Capture the cell that displays the provided text and extract its [X, Y] central coordinate. 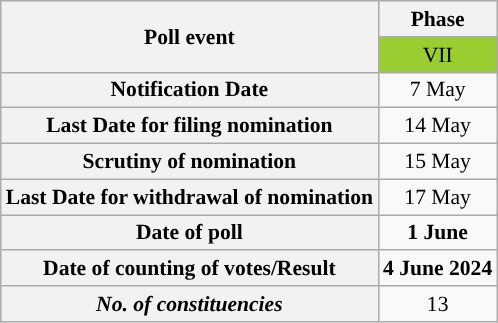
7 May [438, 90]
Last Date for withdrawal of nomination [190, 197]
Poll event [190, 36]
1 June [438, 232]
No. of constituencies [190, 304]
Date of poll [190, 232]
Scrutiny of nomination [190, 161]
14 May [438, 126]
15 May [438, 161]
Date of counting of votes/Result [190, 268]
Last Date for filing nomination [190, 126]
17 May [438, 197]
Phase [438, 19]
Notification Date [190, 90]
VII [438, 54]
13 [438, 304]
4 June 2024 [438, 268]
